Extract the (X, Y) coordinate from the center of the cell holding the provided text.  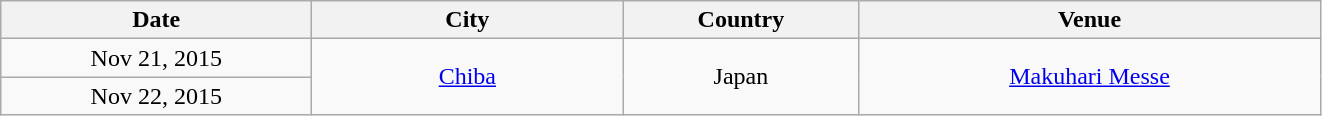
City (468, 20)
Japan (741, 77)
Chiba (468, 77)
Makuhari Messe (1090, 77)
Date (156, 20)
Nov 21, 2015 (156, 58)
Venue (1090, 20)
Nov 22, 2015 (156, 96)
Country (741, 20)
